Locate the cell with the specified text and output its (x, y) center coordinate. 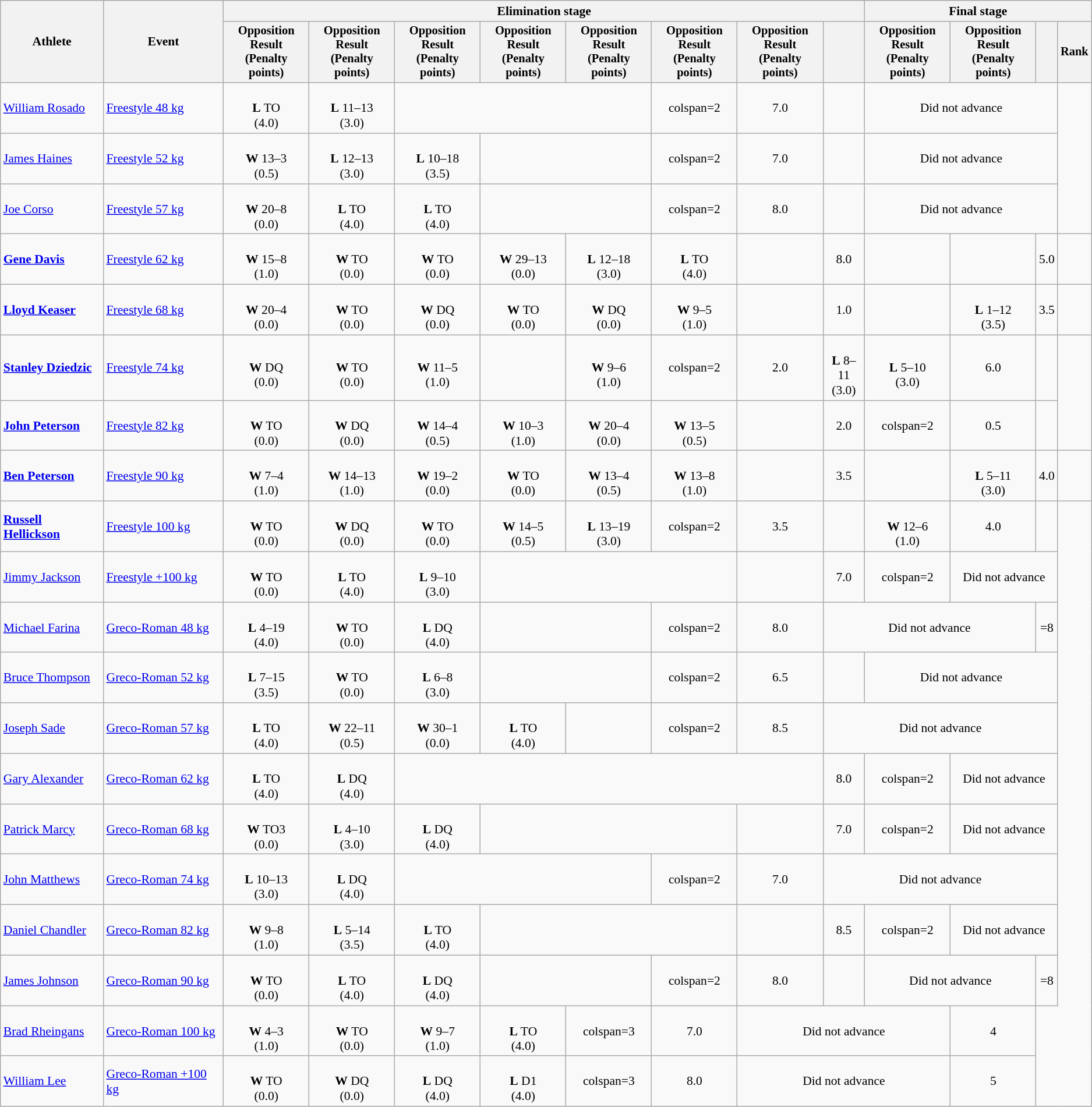
W 9–5(1.0) (694, 310)
W 7–4(1.0) (267, 476)
L 4–19(4.0) (267, 628)
L D1(4.0) (523, 1082)
5.0 (1047, 260)
Greco-Roman 82 kg (163, 931)
Greco-Roman 62 kg (163, 779)
John Peterson (52, 426)
William Lee (52, 1082)
Joseph Sade (52, 728)
Freestyle 74 kg (163, 368)
Greco-Roman +100 kg (163, 1082)
Greco-Roman 100 kg (163, 1031)
W 14–5(0.5) (523, 526)
Freestyle +100 kg (163, 578)
W 14–13(1.0) (352, 476)
Athlete (52, 42)
Michael Farina (52, 628)
6.5 (780, 678)
W 10–3(1.0) (523, 426)
W 13–3(0.5) (267, 158)
L 1–12(3.5) (994, 310)
Greco-Roman 68 kg (163, 829)
W 29–13(0.0) (523, 260)
W 20–8(0.0) (267, 210)
Gary Alexander (52, 779)
James Haines (52, 158)
Lloyd Keaser (52, 310)
L 12–18(3.0) (609, 260)
Final stage (978, 11)
W 9–7(1.0) (438, 1031)
L 5–10(3.0) (907, 368)
L 12–13(3.0) (352, 158)
W 14–4(0.5) (438, 426)
L 13–19(3.0) (609, 526)
Greco-Roman 52 kg (163, 678)
Daniel Chandler (52, 931)
Brad Rheingans (52, 1031)
4 (994, 1031)
Freestyle 68 kg (163, 310)
L 11–13(3.0) (352, 108)
Patrick Marcy (52, 829)
L 5–14(3.5) (352, 931)
W 4–3(1.0) (267, 1031)
John Matthews (52, 879)
Greco-Roman 57 kg (163, 728)
W 11–5(1.0) (438, 368)
Freestyle 100 kg (163, 526)
W 22–11(0.5) (352, 728)
L 9–10(3.0) (438, 578)
L 7–15(3.5) (267, 678)
L 4–10(3.0) (352, 829)
W 13–4(0.5) (609, 476)
Bruce Thompson (52, 678)
W 9–6(1.0) (609, 368)
L 10–18(3.5) (438, 158)
Jimmy Jackson (52, 578)
W 19–2(0.0) (438, 476)
L 5–11(3.0) (994, 476)
Freestyle 48 kg (163, 108)
James Johnson (52, 981)
Greco-Roman 90 kg (163, 981)
Event (163, 42)
Freestyle 52 kg (163, 158)
Freestyle 82 kg (163, 426)
L 10–13(3.0) (267, 879)
0.5 (994, 426)
Elimination stage (544, 11)
1.0 (844, 310)
5 (994, 1082)
W TO3(0.0) (267, 829)
W 13–8(1.0) (694, 476)
Greco-Roman 48 kg (163, 628)
L 6–8(3.0) (438, 678)
Greco-Roman 74 kg (163, 879)
W 12–6(1.0) (907, 526)
L 8–11(3.0) (844, 368)
W 15–8(1.0) (267, 260)
W 9–8(1.0) (267, 931)
Gene Davis (52, 260)
6.0 (994, 368)
Freestyle 62 kg (163, 260)
W 13–5(0.5) (694, 426)
Russell Hellickson (52, 526)
Rank (1075, 52)
Ben Peterson (52, 476)
Stanley Dziedzic (52, 368)
Freestyle 57 kg (163, 210)
Freestyle 90 kg (163, 476)
Joe Corso (52, 210)
W 30–1(0.0) (438, 728)
William Rosado (52, 108)
